Search for the cell housing the specified text and yield its (x, y) center coordinate. 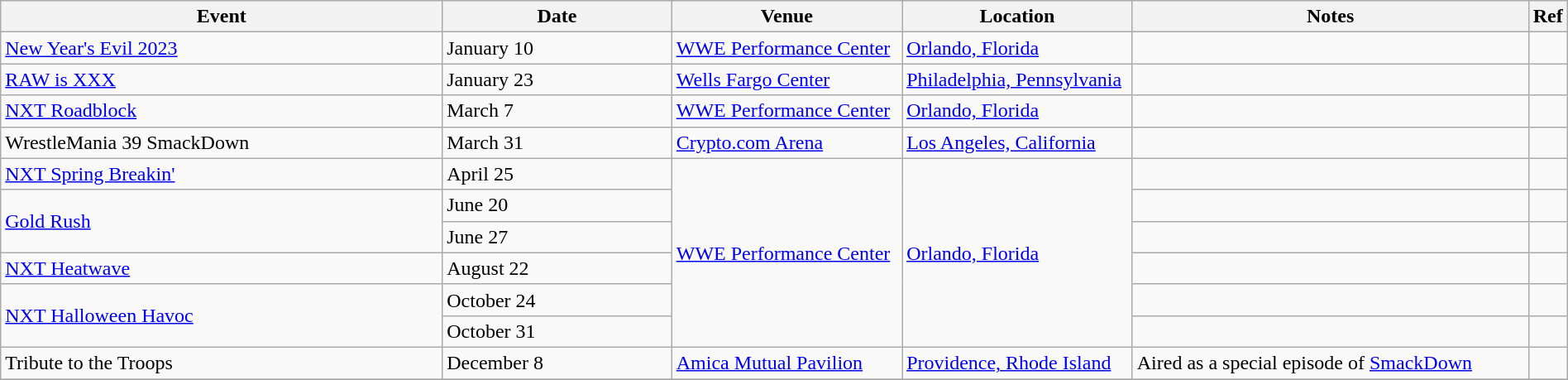
Ref (1548, 17)
June 20 (557, 205)
Date (557, 17)
RAW is XXX (222, 79)
October 31 (557, 331)
Los Angeles, California (1017, 142)
NXT Roadblock (222, 111)
March 31 (557, 142)
WrestleMania 39 SmackDown (222, 142)
December 8 (557, 363)
April 25 (557, 174)
October 24 (557, 300)
August 22 (557, 268)
Providence, Rhode Island (1017, 363)
Notes (1330, 17)
Venue (786, 17)
Amica Mutual Pavilion (786, 363)
January 10 (557, 48)
Event (222, 17)
NXT Halloween Havoc (222, 315)
June 27 (557, 237)
Aired as a special episode of SmackDown (1330, 363)
Wells Fargo Center (786, 79)
Crypto.com Arena (786, 142)
NXT Spring Breakin' (222, 174)
New Year's Evil 2023 (222, 48)
Tribute to the Troops (222, 363)
NXT Heatwave (222, 268)
January 23 (557, 79)
Philadelphia, Pennsylvania (1017, 79)
Gold Rush (222, 221)
March 7 (557, 111)
Location (1017, 17)
